Output the [X, Y] coordinate of the center of the cell containing the given text.  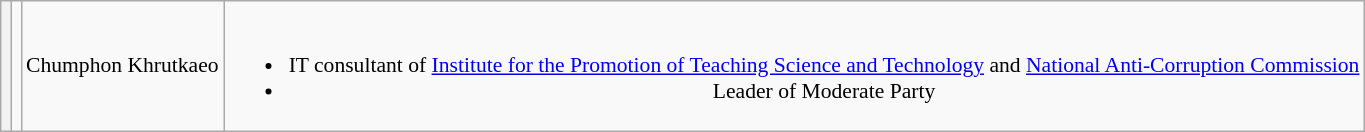
IT consultant of Institute for the Promotion of Teaching Science and Technology and National Anti-Corruption CommissionLeader of Moderate Party [794, 66]
Chumphon Khrutkaeo [122, 66]
